Capture the cell that displays the provided text and extract its (x, y) central coordinate. 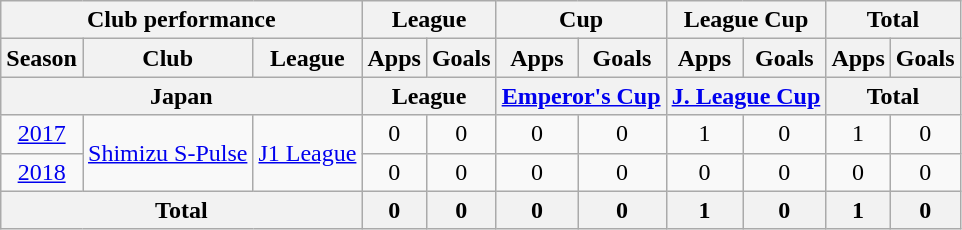
Cup (581, 20)
J1 League (308, 153)
Season (42, 58)
Japan (182, 96)
Club (167, 58)
Club performance (182, 20)
2017 (42, 134)
League Cup (746, 20)
J. League Cup (746, 96)
2018 (42, 172)
Shimizu S-Pulse (167, 153)
Emperor's Cup (581, 96)
